Determine the (x, y) coordinate at the center of the cell enclosing the given text.  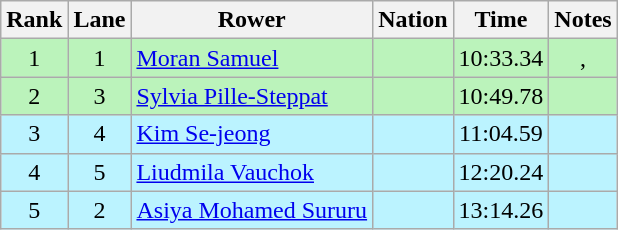
Moran Samuel (252, 58)
10:33.34 (501, 58)
Asiya Mohamed Sururu (252, 210)
Sylvia Pille-Steppat (252, 96)
Rank (34, 20)
11:04.59 (501, 134)
Notes (583, 20)
10:49.78 (501, 96)
Lane (100, 20)
13:14.26 (501, 210)
12:20.24 (501, 172)
Time (501, 20)
, (583, 58)
Liudmila Vauchok (252, 172)
Rower (252, 20)
Nation (413, 20)
Kim Se-jeong (252, 134)
